Return [x, y] of the center of cell containing provided text 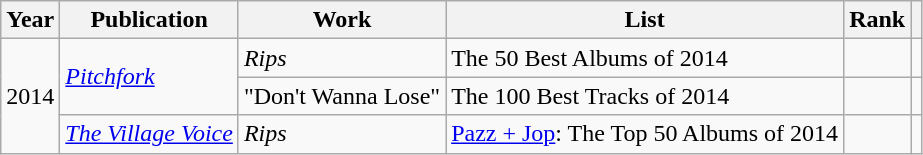
2014 [30, 96]
The 100 Best Tracks of 2014 [645, 96]
The Village Voice [150, 134]
Rank [878, 20]
The 50 Best Albums of 2014 [645, 58]
Pitchfork [150, 77]
"Don't Wanna Lose" [342, 96]
Publication [150, 20]
Work [342, 20]
Year [30, 20]
List [645, 20]
Pazz + Jop: The Top 50 Albums of 2014 [645, 134]
